Scan for the cell matching the given text and deliver its (x, y) coordinate at center. 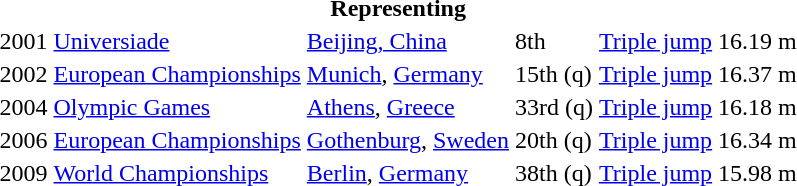
33rd (q) (554, 107)
Athens, Greece (408, 107)
Gothenburg, Sweden (408, 140)
8th (554, 41)
Universiade (177, 41)
20th (q) (554, 140)
Beijing, China (408, 41)
Olympic Games (177, 107)
15th (q) (554, 74)
Munich, Germany (408, 74)
